Identify which cell holds the provided text, then report its (x, y) central coordinate. 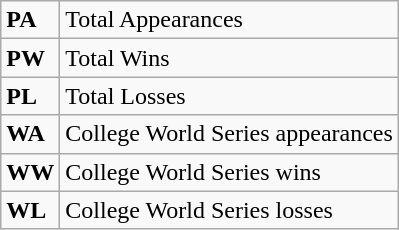
PL (30, 96)
College World Series wins (230, 172)
PA (30, 20)
College World Series losses (230, 210)
WA (30, 134)
College World Series appearances (230, 134)
Total Losses (230, 96)
Total Wins (230, 58)
WW (30, 172)
WL (30, 210)
Total Appearances (230, 20)
PW (30, 58)
